Identify which cell holds the provided text, then report its [X, Y] central coordinate. 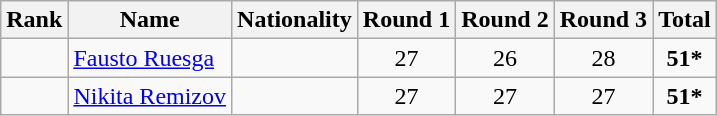
Rank [34, 20]
Nationality [295, 20]
Fausto Ruesga [150, 58]
Name [150, 20]
Round 3 [603, 20]
Total [685, 20]
Round 1 [406, 20]
Round 2 [505, 20]
Nikita Remizov [150, 96]
26 [505, 58]
28 [603, 58]
